Identify which cell holds the provided text, then report its (X, Y) central coordinate. 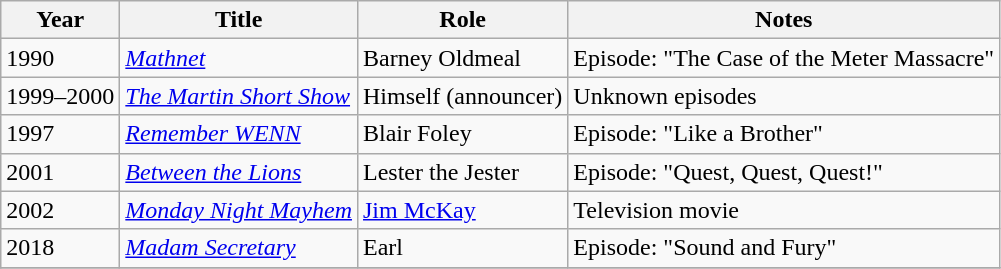
Role (462, 20)
Lester the Jester (462, 172)
Madam Secretary (239, 248)
Episode: "Like a Brother" (784, 134)
Episode: "The Case of the Meter Massacre" (784, 58)
2001 (60, 172)
Television movie (784, 210)
Barney Oldmeal (462, 58)
Monday Night Mayhem (239, 210)
2018 (60, 248)
Episode: "Quest, Quest, Quest!" (784, 172)
Himself (announcer) (462, 96)
Episode: "Sound and Fury" (784, 248)
Mathnet (239, 58)
Remember WENN (239, 134)
2002 (60, 210)
Between the Lions (239, 172)
1999–2000 (60, 96)
Title (239, 20)
Blair Foley (462, 134)
Earl (462, 248)
Unknown episodes (784, 96)
Year (60, 20)
1997 (60, 134)
Notes (784, 20)
1990 (60, 58)
Jim McKay (462, 210)
The Martin Short Show (239, 96)
